Locate the cell with the specified text and output its [X, Y] center coordinate. 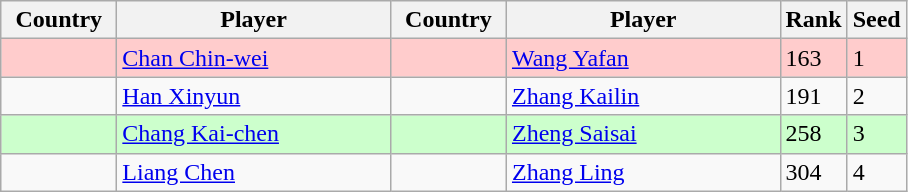
Zhang Ling [643, 172]
Wang Yafan [643, 58]
Seed [876, 20]
1 [876, 58]
Chan Chin-wei [254, 58]
Rank [814, 20]
163 [814, 58]
Han Xinyun [254, 96]
Chang Kai-chen [254, 134]
2 [876, 96]
3 [876, 134]
258 [814, 134]
Zhang Kailin [643, 96]
Liang Chen [254, 172]
191 [814, 96]
4 [876, 172]
304 [814, 172]
Zheng Saisai [643, 134]
